Search for the cell housing the specified text and yield its [x, y] center coordinate. 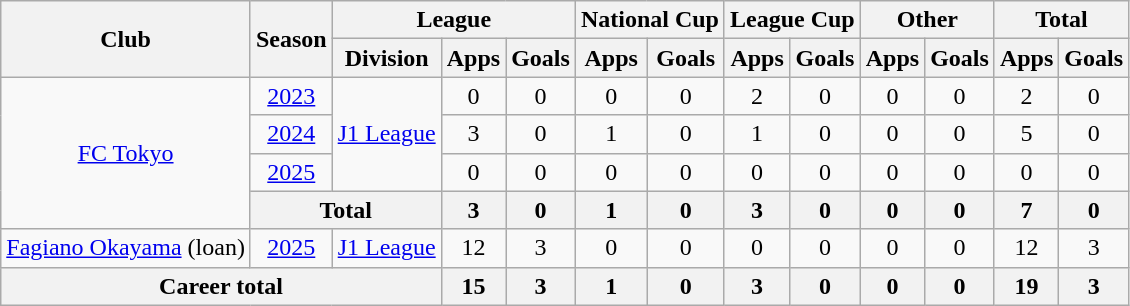
Season [291, 39]
Fagiano Okayama (loan) [126, 248]
FC Tokyo [126, 153]
League Cup [792, 20]
League [454, 20]
7 [1026, 210]
2024 [291, 134]
15 [473, 286]
Division [386, 58]
2023 [291, 96]
Club [126, 39]
Other [927, 20]
19 [1026, 286]
5 [1026, 134]
National Cup [650, 20]
Career total [221, 286]
